Determine the [x, y] coordinate at the center of the cell enclosing the given text.  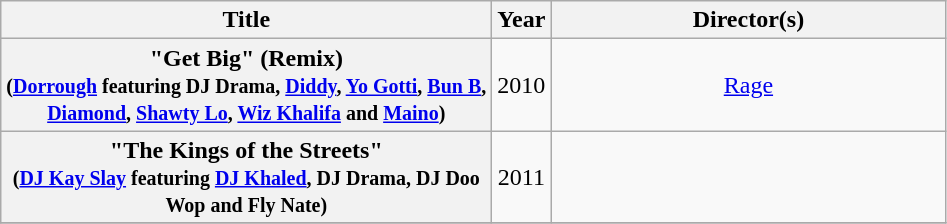
Year [522, 20]
Director(s) [748, 20]
2011 [522, 177]
"The Kings of the Streets"(DJ Kay Slay featuring DJ Khaled, DJ Drama, DJ Doo Wop and Fly Nate) [246, 177]
2010 [522, 85]
Title [246, 20]
"Get Big" (Remix)(Dorrough featuring DJ Drama, Diddy, Yo Gotti, Bun B, Diamond, Shawty Lo, Wiz Khalifa and Maino) [246, 85]
Rage [748, 85]
